Detect which cell encompasses the target text, then output its [X, Y] center coordinate. 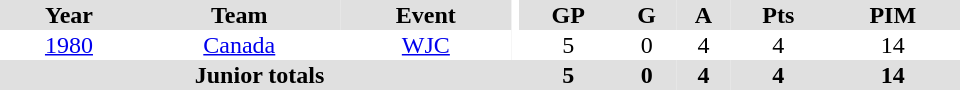
A [704, 15]
PIM [893, 15]
1980 [69, 45]
Year [69, 15]
Event [426, 15]
GP [568, 15]
Team [240, 15]
Junior totals [260, 75]
Pts [778, 15]
Canada [240, 45]
WJC [426, 45]
G [646, 15]
